Pinpoint the cell where the given text exists, returning its [x, y] midpoint coordinate. 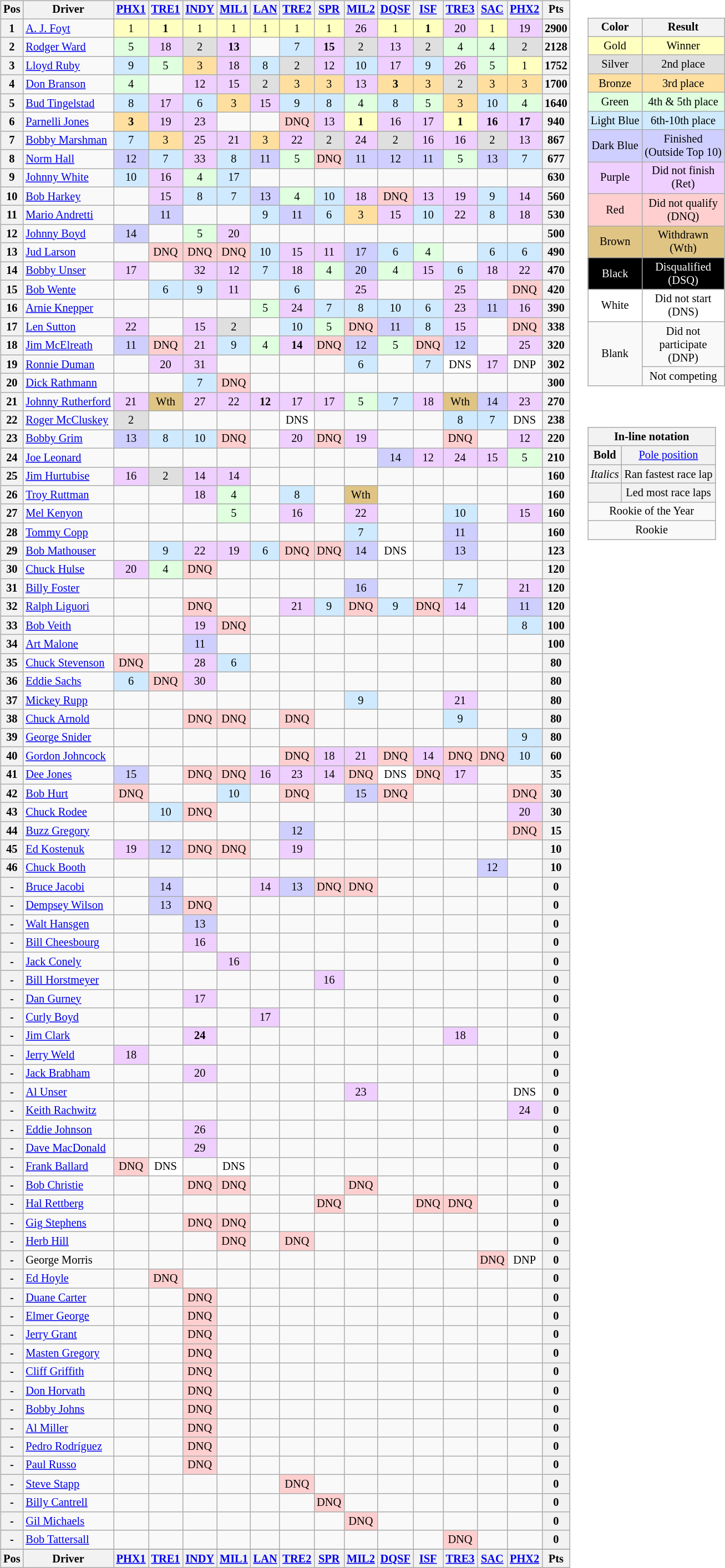
867 [556, 140]
470 [556, 271]
Len Sutton [68, 327]
Bold [605, 455]
500 [556, 234]
Herb Hill [68, 1241]
Ralph Liguori [68, 607]
Parnelli Jones [68, 122]
Rookie of the Year [651, 511]
Gig Stephens [68, 1223]
Joe Leonard [68, 457]
Winner [683, 46]
Green [615, 102]
Jim Clark [68, 1036]
Steve Stapp [68, 1484]
In-line notation [651, 437]
Jim McElreath [68, 345]
Bud Tingelstad [68, 103]
300 [556, 383]
Gil Michaels [68, 1521]
Eddie Johnson [68, 1129]
338 [556, 327]
940 [556, 122]
Bronze [615, 83]
Dark Blue [615, 146]
4th & 5th place [683, 102]
Eddie Sachs [68, 681]
3rd place [683, 83]
Lloyd Ruby [68, 66]
Johnny Boyd [68, 234]
270 [556, 401]
Red [615, 210]
Jack Brabham [68, 1073]
Disqualified(DSQ) [683, 274]
Rookie [651, 530]
George Morris [68, 1260]
Ed Hoyle [68, 1279]
Light Blue [615, 120]
Pole position [669, 455]
Art Malone [68, 644]
Chuck Stevenson [68, 663]
Duane Carter [68, 1297]
Gordon Johncock [68, 756]
Johnny Rutherford [68, 401]
6th-10th place [683, 120]
Blank [615, 354]
Jerry Grant [68, 1335]
Mel Kenyon [68, 513]
Curly Boyd [68, 1017]
Bruce Jacobi [68, 887]
Gold [615, 46]
220 [556, 439]
2900 [556, 28]
238 [556, 420]
Color [615, 27]
46 [12, 868]
Bob Wente [68, 289]
Did not finish(Ret) [683, 178]
Bill Horstmeyer [68, 980]
Norm Hall [68, 159]
Bobby Marshman [68, 140]
Bob Hurt [68, 793]
Dan Gurney [68, 999]
Bobby Grim [68, 439]
Dee Jones [68, 775]
Did not start(DNS) [683, 306]
Tommy Copp [68, 532]
Bob Tattersall [68, 1540]
36 [12, 681]
302 [556, 364]
44 [12, 831]
Buzz Gregory [68, 831]
Bill Cheesbourg [68, 943]
Bob Christie [68, 1185]
Result [683, 27]
A. J. Foyt [68, 28]
Elmer George [68, 1316]
320 [556, 345]
677 [556, 159]
1752 [556, 66]
Italics [605, 474]
Pedro Rodríguez [68, 1447]
490 [556, 252]
43 [12, 812]
Bob Veith [68, 625]
Arnie Knepper [68, 308]
Al Unser [68, 1092]
530 [556, 215]
1700 [556, 84]
210 [556, 457]
Walt Hansgen [68, 924]
Finished(Outside Top 10) [683, 146]
Chuck Rodee [68, 812]
Did notparticipate(DNP) [683, 344]
39 [12, 737]
2nd place [683, 64]
Masten Gregory [68, 1353]
41 [12, 775]
Led most race laps [669, 493]
Jack Conely [68, 961]
Roger McCluskey [68, 420]
Johnny White [68, 178]
Frank Ballard [68, 1167]
Mickey Rupp [68, 700]
Cliff Griffith [68, 1372]
Jud Larson [68, 252]
123 [556, 551]
Bobby Johns [68, 1409]
Not competing [683, 376]
45 [12, 849]
Don Branson [68, 84]
Silver [615, 64]
390 [556, 308]
560 [556, 196]
Did not qualify(DNQ) [683, 210]
Bobby Unser [68, 271]
Keith Rachwitz [68, 1111]
Dave MacDonald [68, 1148]
Rodger Ward [68, 47]
Chuck Arnold [68, 719]
Billy Cantrell [68, 1503]
Black [615, 274]
Paul Russo [68, 1465]
Bob Mathouser [68, 551]
Hal Rettberg [68, 1204]
420 [556, 289]
Don Horvath [68, 1391]
Billy Foster [68, 588]
Dempsey Wilson [68, 905]
Ran fastest race lap [669, 474]
Ronnie Duman [68, 364]
37 [12, 700]
630 [556, 178]
Jerry Weld [68, 1055]
Jim Hurtubise [68, 476]
60 [556, 756]
George Snider [68, 737]
Chuck Booth [68, 868]
Ed Kostenuk [68, 849]
38 [12, 719]
Purple [615, 178]
42 [12, 793]
2128 [556, 47]
Withdrawn(Wth) [683, 242]
White [615, 306]
Chuck Hulse [68, 569]
Mario Andretti [68, 215]
1640 [556, 103]
Dick Rathmann [68, 383]
Troy Ruttman [68, 495]
Al Miller [68, 1428]
40 [12, 756]
Brown [615, 242]
34 [12, 644]
Bob Harkey [68, 196]
